Extract the [x, y] coordinate from the center of the cell holding the provided text.  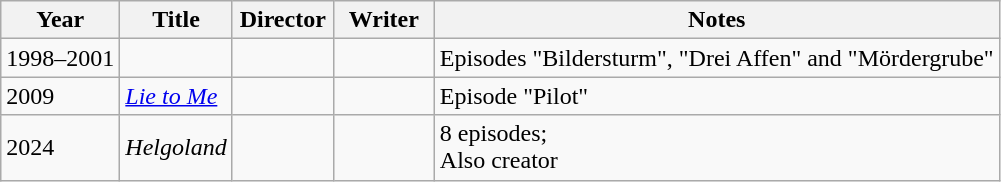
2024 [60, 148]
Title [176, 20]
Helgoland [176, 148]
Year [60, 20]
Lie to Me [176, 96]
2009 [60, 96]
Director [282, 20]
1998–2001 [60, 58]
Notes [716, 20]
Writer [384, 20]
8 episodes;Also creator [716, 148]
Episode "Pilot" [716, 96]
Episodes "Bildersturm", "Drei Affen" and "Mördergrube" [716, 58]
